Provide the (x, y) coordinate of the cell's center where the given text is located.  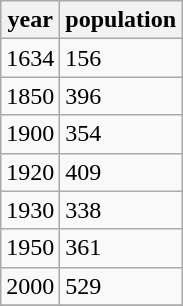
361 (121, 248)
1634 (30, 58)
1850 (30, 96)
409 (121, 172)
population (121, 20)
396 (121, 96)
1900 (30, 134)
year (30, 20)
529 (121, 286)
1920 (30, 172)
1930 (30, 210)
156 (121, 58)
338 (121, 210)
1950 (30, 248)
354 (121, 134)
2000 (30, 286)
